Return [X, Y] of the center of cell containing provided text 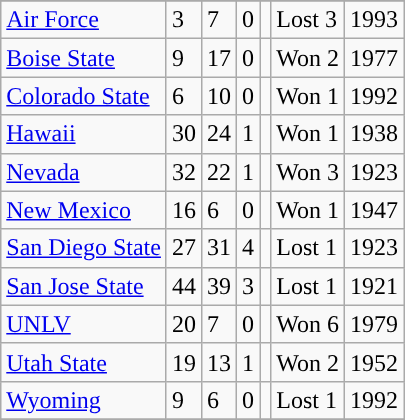
39 [220, 286]
Utah State [84, 362]
20 [184, 324]
1952 [374, 362]
10 [220, 96]
19 [184, 362]
1938 [374, 134]
Boise State [84, 58]
Hawaii [84, 134]
32 [184, 172]
16 [184, 210]
44 [184, 286]
UNLV [84, 324]
Lost 3 [308, 20]
Won 6 [308, 324]
San Diego State [84, 248]
Wyoming [84, 400]
Won 3 [308, 172]
1947 [374, 210]
1993 [374, 20]
New Mexico [84, 210]
Nevada [84, 172]
27 [184, 248]
1979 [374, 324]
4 [248, 248]
24 [220, 134]
1977 [374, 58]
13 [220, 362]
San Jose State [84, 286]
31 [220, 248]
Colorado State [84, 96]
30 [184, 134]
22 [220, 172]
17 [220, 58]
Air Force [84, 20]
1921 [374, 286]
